Output the (X, Y) coordinate of the center of the cell containing the given text.  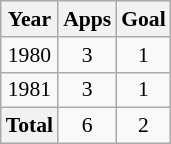
Total (30, 126)
Apps (87, 19)
Year (30, 19)
1980 (30, 55)
Goal (144, 19)
1981 (30, 90)
6 (87, 126)
2 (144, 126)
